Provide the (x, y) coordinate of the cell's center where the given text is located.  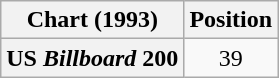
Chart (1993) (92, 20)
39 (231, 58)
US Billboard 200 (92, 58)
Position (231, 20)
